From the cell containing the given text, extract its center point as (X, Y) coordinate. 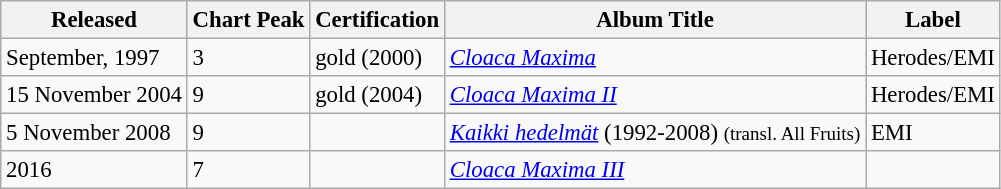
Cloaca Maxima II (654, 95)
Cloaca Maxima (654, 58)
Released (94, 20)
Certification (378, 20)
gold (2004) (378, 95)
gold (2000) (378, 58)
Label (934, 20)
Chart Peak (248, 20)
Cloaca Maxima III (654, 170)
2016 (94, 170)
15 November 2004 (94, 95)
3 (248, 58)
September, 1997 (94, 58)
7 (248, 170)
Album Title (654, 20)
EMI (934, 133)
5 November 2008 (94, 133)
Kaikki hedelmät (1992-2008) (transl. All Fruits) (654, 133)
